Pinpoint the cell where the given text exists, returning its (X, Y) midpoint coordinate. 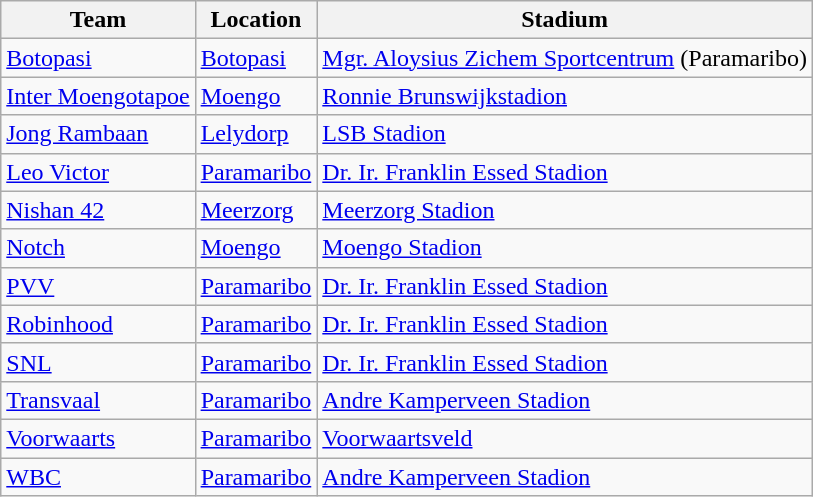
PVV (98, 286)
Mgr. Aloysius Zichem Sportcentrum (Paramaribo) (565, 58)
SNL (98, 362)
Moengo Stadion (565, 248)
WBC (98, 477)
Location (256, 20)
LSB Stadion (565, 134)
Lelydorp (256, 134)
Stadium (565, 20)
Meerzorg (256, 210)
Leo Victor (98, 172)
Ronnie Brunswijkstadion (565, 96)
Jong Rambaan (98, 134)
Nishan 42 (98, 210)
Meerzorg Stadion (565, 210)
Voorwaarts (98, 438)
Robinhood (98, 324)
Voorwaartsveld (565, 438)
Inter Moengotapoe (98, 96)
Transvaal (98, 400)
Team (98, 20)
Notch (98, 248)
